Pinpoint the cell where the given text exists, returning its [x, y] midpoint coordinate. 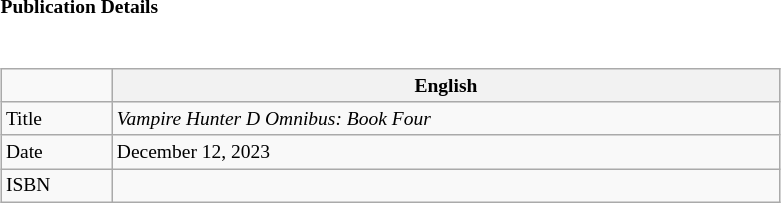
ISBN [56, 186]
Vampire Hunter D Omnibus: Book Four [446, 118]
Date [56, 152]
English [446, 86]
Title [56, 118]
December 12, 2023 [446, 152]
